Find where the given text appears and provide that cell's center as [x, y] coordinate. 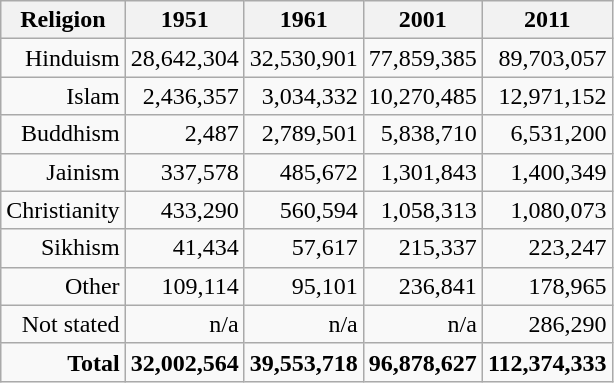
Christianity [63, 210]
32,530,901 [304, 58]
1,301,843 [422, 172]
Buddhism [63, 134]
109,114 [184, 286]
96,878,627 [422, 362]
1,400,349 [547, 172]
Hinduism [63, 58]
2,487 [184, 134]
2,789,501 [304, 134]
32,002,564 [184, 362]
Jainism [63, 172]
Religion [63, 20]
39,553,718 [304, 362]
215,337 [422, 248]
5,838,710 [422, 134]
3,034,332 [304, 96]
41,434 [184, 248]
Sikhism [63, 248]
2,436,357 [184, 96]
485,672 [304, 172]
77,859,385 [422, 58]
337,578 [184, 172]
89,703,057 [547, 58]
Other [63, 286]
12,971,152 [547, 96]
2001 [422, 20]
Not stated [63, 324]
Total [63, 362]
1,080,073 [547, 210]
236,841 [422, 286]
95,101 [304, 286]
1,058,313 [422, 210]
Islam [63, 96]
223,247 [547, 248]
6,531,200 [547, 134]
433,290 [184, 210]
178,965 [547, 286]
28,642,304 [184, 58]
1961 [304, 20]
286,290 [547, 324]
560,594 [304, 210]
1951 [184, 20]
2011 [547, 20]
57,617 [304, 248]
10,270,485 [422, 96]
112,374,333 [547, 362]
